Extract the (X, Y) coordinate from the center of the cell holding the provided text.  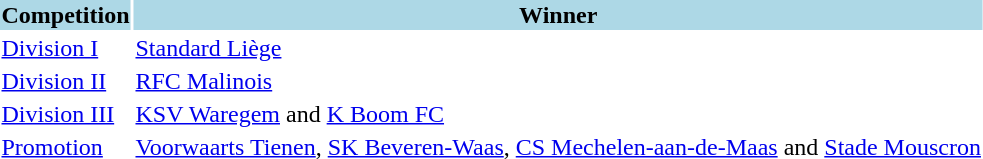
Competition (66, 15)
RFC Malinois (558, 81)
Division I (66, 48)
Standard Liège (558, 48)
Division III (66, 114)
Winner (558, 15)
Division II (66, 81)
KSV Waregem and K Boom FC (558, 114)
